Search for the cell housing the specified text and yield its [X, Y] center coordinate. 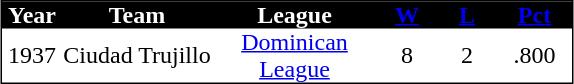
W [407, 16]
Pct [534, 16]
.800 [534, 55]
Team [137, 16]
L [467, 16]
Year [32, 16]
League [294, 16]
2 [467, 55]
Dominican League [294, 55]
1937 [32, 55]
8 [407, 55]
Ciudad Trujillo [137, 55]
